Scan for the cell matching the given text and deliver its (X, Y) coordinate at center. 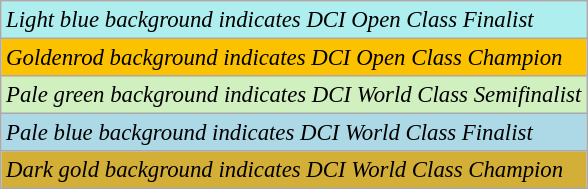
Pale blue background indicates DCI World Class Finalist (294, 133)
Goldenrod background indicates DCI Open Class Champion (294, 58)
Dark gold background indicates DCI World Class Champion (294, 170)
Light blue background indicates DCI Open Class Finalist (294, 20)
Pale green background indicates DCI World Class Semifinalist (294, 95)
